Capture the cell that displays the provided text and extract its [X, Y] central coordinate. 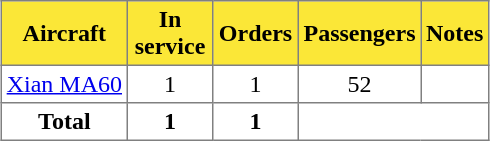
Orders [256, 33]
Notes [455, 33]
Aircraft [64, 33]
Total [64, 122]
Passengers [359, 33]
Xian MA60 [64, 84]
52 [359, 84]
In service [170, 33]
